Locate the cell with the specified text and output its (x, y) center coordinate. 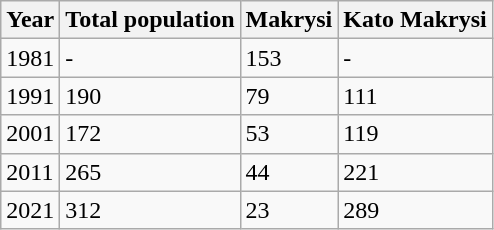
190 (150, 96)
53 (289, 134)
Total population (150, 20)
2001 (30, 134)
79 (289, 96)
111 (415, 96)
Year (30, 20)
Makrysi (289, 20)
Kato Makrysi (415, 20)
23 (289, 210)
44 (289, 172)
1981 (30, 58)
265 (150, 172)
2011 (30, 172)
119 (415, 134)
172 (150, 134)
221 (415, 172)
289 (415, 210)
2021 (30, 210)
153 (289, 58)
1991 (30, 96)
312 (150, 210)
